For the text-containing cell, return its midpoint in [x, y] coordinate format. 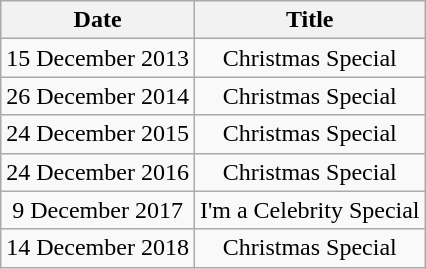
9 December 2017 [98, 210]
Date [98, 20]
Title [310, 20]
24 December 2015 [98, 134]
26 December 2014 [98, 96]
14 December 2018 [98, 248]
15 December 2013 [98, 58]
24 December 2016 [98, 172]
I'm a Celebrity Special [310, 210]
